Locate the cell with the specified text and output its [x, y] center coordinate. 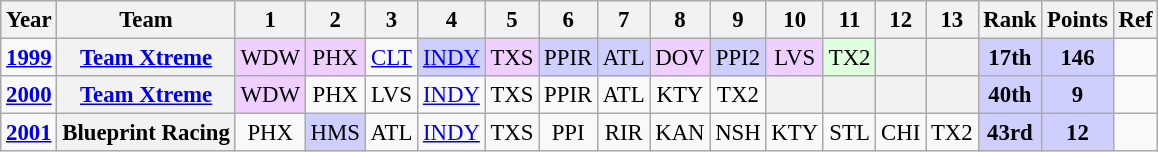
3 [391, 20]
13 [952, 20]
5 [512, 20]
KAN [680, 133]
1 [270, 20]
8 [680, 20]
10 [794, 20]
RIR [624, 133]
1999 [29, 58]
4 [452, 20]
Blueprint Racing [146, 133]
2001 [29, 133]
Ref [1136, 20]
PPI [568, 133]
CHI [901, 133]
6 [568, 20]
Year [29, 20]
PPI2 [738, 58]
2000 [29, 95]
Rank [1010, 20]
Points [1078, 20]
11 [849, 20]
146 [1078, 58]
Team [146, 20]
HMS [335, 133]
DOV [680, 58]
NSH [738, 133]
2 [335, 20]
40th [1010, 95]
17th [1010, 58]
CLT [391, 58]
STL [849, 133]
43rd [1010, 133]
7 [624, 20]
